Scan for the cell matching the given text and deliver its [X, Y] coordinate at center. 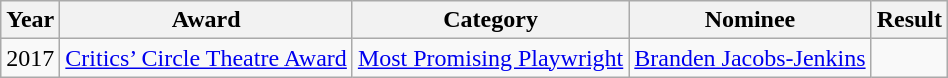
Award [206, 20]
Year [30, 20]
Critics’ Circle Theatre Award [206, 58]
Category [490, 20]
Result [909, 20]
Nominee [750, 20]
Most Promising Playwright [490, 58]
Branden Jacobs-Jenkins [750, 58]
2017 [30, 58]
